Capture the cell that displays the provided text and extract its (X, Y) central coordinate. 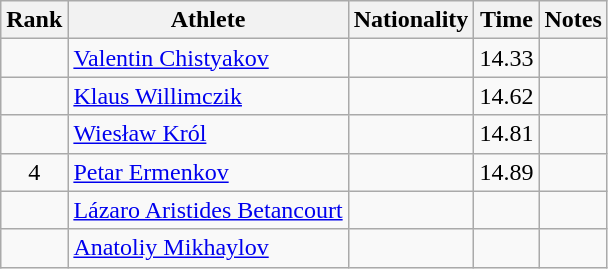
Time (506, 20)
14.89 (506, 172)
Klaus Willimczik (208, 96)
Rank (34, 20)
14.62 (506, 96)
14.33 (506, 58)
Notes (573, 20)
Athlete (208, 20)
Wiesław Król (208, 134)
Valentin Chistyakov (208, 58)
Petar Ermenkov (208, 172)
Lázaro Aristides Betancourt (208, 210)
Nationality (411, 20)
14.81 (506, 134)
Anatoliy Mikhaylov (208, 248)
4 (34, 172)
